Detect which cell encompasses the target text, then output its (X, Y) center coordinate. 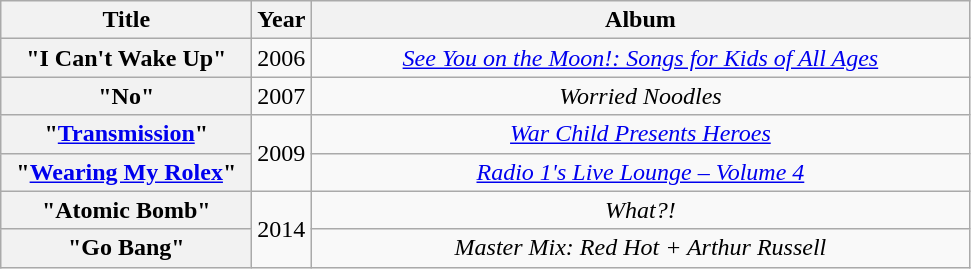
2009 (282, 153)
"I Can't Wake Up" (126, 58)
2007 (282, 96)
See You on the Moon!: Songs for Kids of All Ages (640, 58)
"Atomic Bomb" (126, 210)
Radio 1's Live Lounge – Volume 4 (640, 172)
Year (282, 20)
"No" (126, 96)
2006 (282, 58)
2014 (282, 229)
Worried Noodles (640, 96)
"Go Bang" (126, 248)
Album (640, 20)
"Transmission" (126, 134)
"Wearing My Rolex" (126, 172)
War Child Presents Heroes (640, 134)
What?! (640, 210)
Title (126, 20)
Master Mix: Red Hot + Arthur Russell (640, 248)
